Scan for the cell matching the given text and deliver its [x, y] coordinate at center. 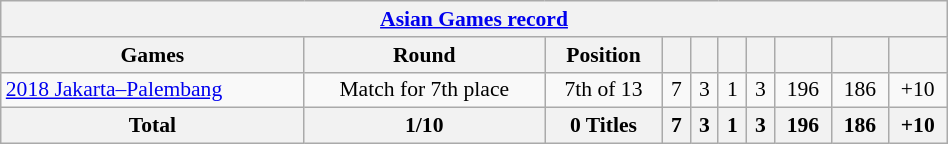
1/10 [424, 126]
7th of 13 [604, 90]
Position [604, 55]
Asian Games record [474, 19]
Total [152, 126]
Match for 7th place [424, 90]
2018 Jakarta–Palembang [152, 90]
Round [424, 55]
0 Titles [604, 126]
Games [152, 55]
